Search for the cell housing the specified text and yield its [x, y] center coordinate. 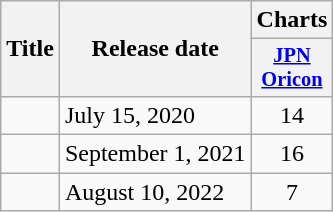
September 1, 2021 [155, 154]
August 10, 2022 [155, 192]
7 [292, 192]
Charts [292, 20]
JPNOricon [292, 68]
16 [292, 154]
14 [292, 115]
July 15, 2020 [155, 115]
Title [30, 49]
Release date [155, 49]
